Detect which cell encompasses the target text, then output its (X, Y) center coordinate. 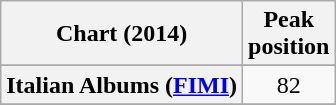
Chart (2014) (122, 34)
Italian Albums (FIMI) (122, 85)
Peakposition (289, 34)
82 (289, 85)
